Provide the (X, Y) coordinate of the cell's center where the given text is located.  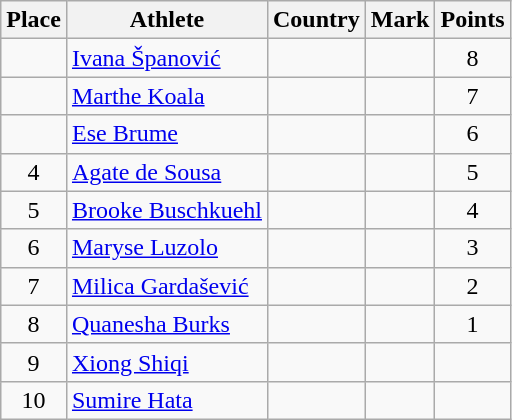
Brooke Buschkuehl (166, 210)
3 (472, 248)
1 (472, 324)
Points (472, 20)
9 (34, 362)
Agate de Sousa (166, 172)
Place (34, 20)
Maryse Luzolo (166, 248)
10 (34, 400)
Milica Gardašević (166, 286)
Ivana Španović (166, 58)
2 (472, 286)
Athlete (166, 20)
Mark (400, 20)
Quanesha Burks (166, 324)
Sumire Hata (166, 400)
Marthe Koala (166, 96)
Ese Brume (166, 134)
Country (316, 20)
Xiong Shiqi (166, 362)
